Scan for the cell matching the given text and deliver its [X, Y] coordinate at center. 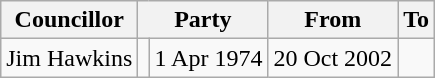
1 Apr 1974 [208, 58]
Jim Hawkins [70, 58]
20 Oct 2002 [333, 58]
To [416, 20]
From [333, 20]
Councillor [70, 20]
Party [203, 20]
